Return the (X, Y) coordinate for the center point of the cell that contains the specified text.  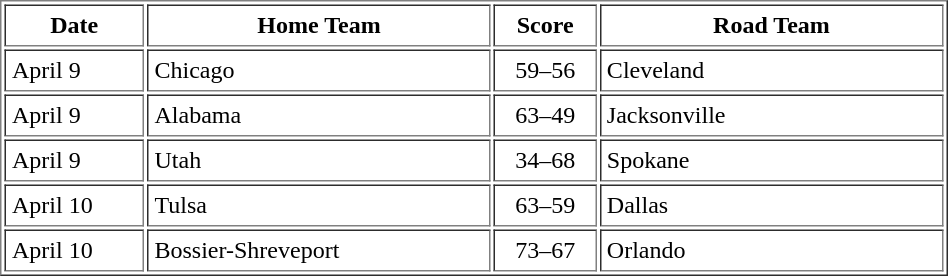
59–56 (545, 71)
63–49 (545, 115)
Dallas (771, 205)
63–59 (545, 205)
Jacksonville (771, 115)
Cleveland (771, 71)
Score (545, 25)
Tulsa (319, 205)
Utah (319, 161)
Spokane (771, 161)
Date (74, 25)
Orlando (771, 251)
Road Team (771, 25)
73–67 (545, 251)
Alabama (319, 115)
Home Team (319, 25)
Bossier-Shreveport (319, 251)
Chicago (319, 71)
34–68 (545, 161)
